Return the [x, y] coordinate for the center point of the cell that contains the specified text.  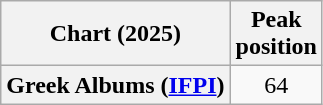
Peakposition [276, 34]
Greek Albums (IFPI) [116, 85]
Chart (2025) [116, 34]
64 [276, 85]
